Locate the cell with the specified text and output its [x, y] center coordinate. 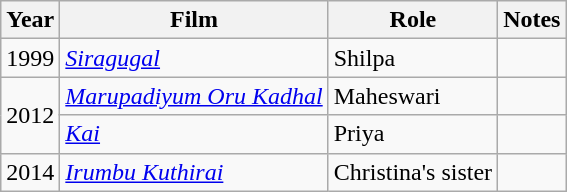
Marupadiyum Oru Kadhal [194, 96]
Role [412, 20]
Irumbu Kuthirai [194, 172]
1999 [30, 58]
2014 [30, 172]
Maheswari [412, 96]
Siragugal [194, 58]
Christina's sister [412, 172]
Film [194, 20]
Notes [532, 20]
Priya [412, 134]
Year [30, 20]
Shilpa [412, 58]
2012 [30, 115]
Kai [194, 134]
